Return [X, Y] of the center of cell containing provided text 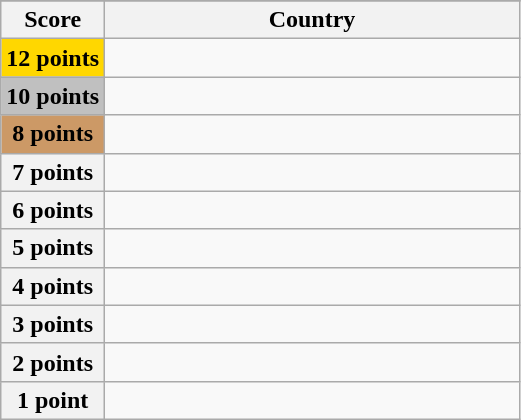
6 points [53, 210]
2 points [53, 362]
5 points [53, 248]
Score [53, 20]
7 points [53, 172]
12 points [53, 58]
1 point [53, 400]
3 points [53, 324]
10 points [53, 96]
4 points [53, 286]
Country [312, 20]
8 points [53, 134]
